Output the [x, y] coordinate of the center of the cell containing the given text.  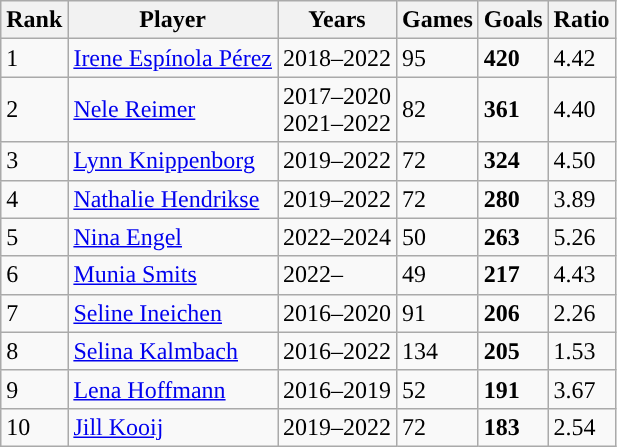
8 [34, 351]
2016–2022 [338, 351]
Munia Smits [173, 275]
1 [34, 58]
4 [34, 199]
4.50 [582, 161]
49 [438, 275]
2.54 [582, 427]
5 [34, 237]
Seline Ineichen [173, 313]
2018–2022 [338, 58]
7 [34, 313]
Jill Kooij [173, 427]
280 [513, 199]
183 [513, 427]
Player [173, 20]
2.26 [582, 313]
420 [513, 58]
50 [438, 237]
2022– [338, 275]
Irene Espínola Pérez [173, 58]
82 [438, 110]
9 [34, 389]
217 [513, 275]
1.53 [582, 351]
10 [34, 427]
Lynn Knippenborg [173, 161]
4.40 [582, 110]
Ratio [582, 20]
Games [438, 20]
Rank [34, 20]
Nathalie Hendrikse [173, 199]
3 [34, 161]
191 [513, 389]
361 [513, 110]
324 [513, 161]
2016–2020 [338, 313]
95 [438, 58]
4.43 [582, 275]
206 [513, 313]
Selina Kalmbach [173, 351]
3.89 [582, 199]
91 [438, 313]
4.42 [582, 58]
Nina Engel [173, 237]
Nele Reimer [173, 110]
6 [34, 275]
2 [34, 110]
Lena Hoffmann [173, 389]
5.26 [582, 237]
3.67 [582, 389]
134 [438, 351]
205 [513, 351]
Years [338, 20]
Goals [513, 20]
2022–2024 [338, 237]
2017–20202021–2022 [338, 110]
2016–2019 [338, 389]
52 [438, 389]
263 [513, 237]
